Find where the given text appears and provide that cell's center as (X, Y) coordinate. 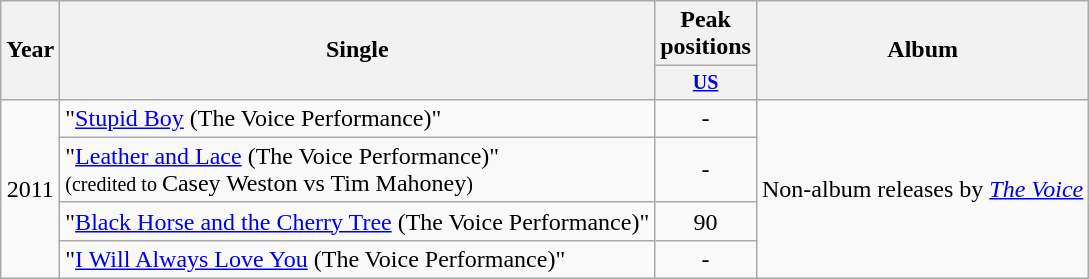
"I Will Always Love You (The Voice Performance)" (358, 259)
90 (706, 221)
Non-album releases by The Voice (922, 188)
US (706, 82)
"Stupid Boy (The Voice Performance)" (358, 118)
Peak positions (706, 34)
2011 (30, 188)
Year (30, 50)
Album (922, 50)
"Black Horse and the Cherry Tree (The Voice Performance)" (358, 221)
"Leather and Lace (The Voice Performance)" (credited to Casey Weston vs Tim Mahoney) (358, 170)
Single (358, 50)
